Scan for the cell matching the given text and deliver its [X, Y] coordinate at center. 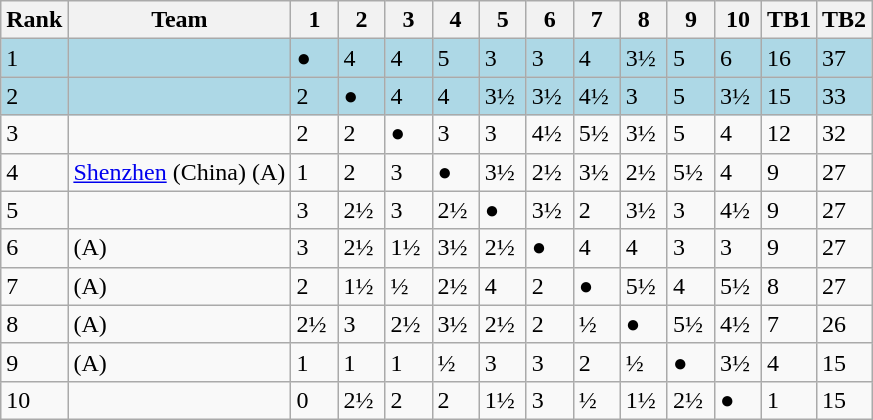
TB2 [844, 20]
32 [844, 134]
Shenzhen (China) (A) [180, 172]
26 [844, 324]
16 [788, 58]
37 [844, 58]
Rank [34, 20]
TB1 [788, 20]
0 [314, 400]
Team [180, 20]
12 [788, 134]
33 [844, 96]
